Scan for the cell matching the given text and deliver its (x, y) coordinate at center. 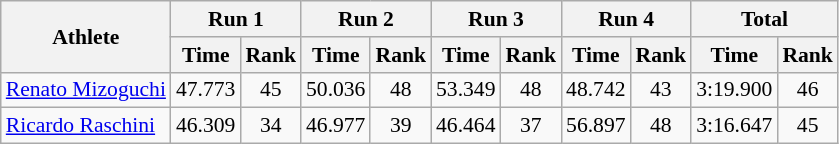
Total (764, 19)
53.349 (466, 90)
56.897 (596, 126)
46 (808, 90)
39 (400, 126)
3:19.900 (734, 90)
50.036 (336, 90)
3:16.647 (734, 126)
Renato Mizoguchi (86, 90)
Run 3 (496, 19)
Run 2 (366, 19)
34 (270, 126)
Athlete (86, 36)
47.773 (206, 90)
46.977 (336, 126)
46.309 (206, 126)
43 (662, 90)
37 (532, 126)
48.742 (596, 90)
Ricardo Raschini (86, 126)
46.464 (466, 126)
Run 1 (236, 19)
Run 4 (626, 19)
